Capture the cell that displays the provided text and extract its [x, y] central coordinate. 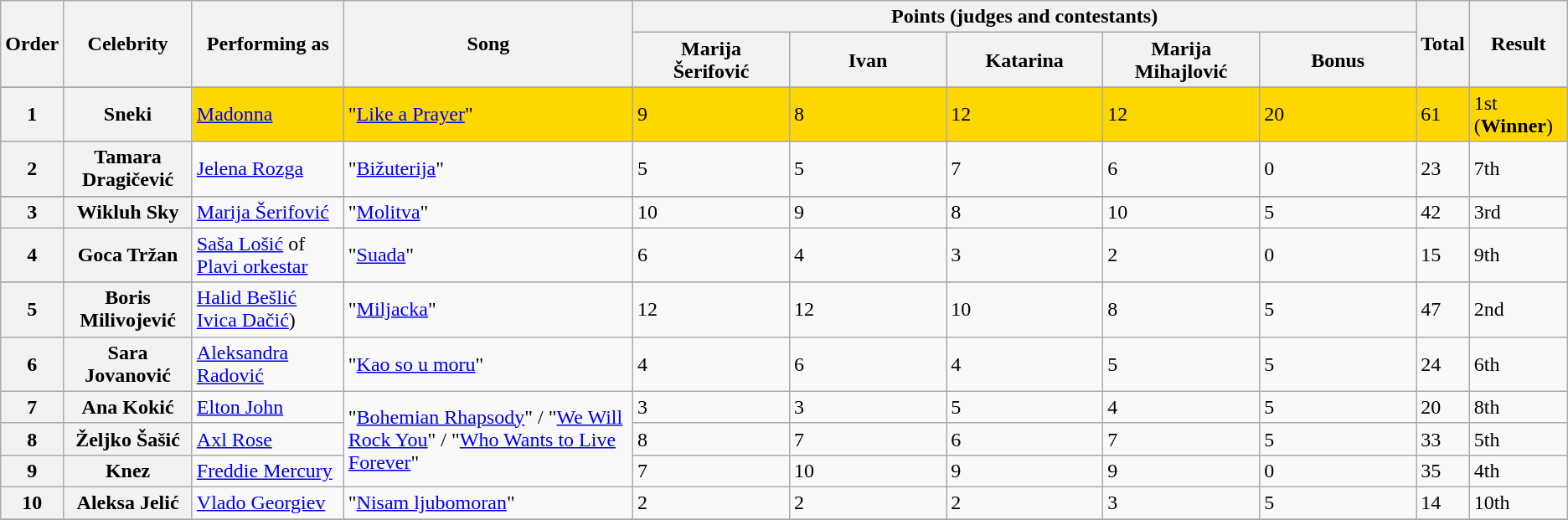
Katarina [1025, 60]
61 [1443, 114]
4th [1518, 471]
7th [1518, 169]
Wikluh Sky [128, 212]
24 [1443, 363]
Celebrity [128, 44]
Knez [128, 471]
"Suada" [487, 255]
Elton John [268, 407]
"Kao so u moru" [487, 363]
Marija Mihajlović [1181, 60]
Boris Milivojević [128, 310]
8th [1518, 407]
Ana Kokić [128, 407]
3rd [1518, 212]
23 [1443, 169]
10th [1518, 502]
Axl Rose [268, 439]
1 [32, 114]
Željko Šašić [128, 439]
9th [1518, 255]
"Miljacka" [487, 310]
"Molitva" [487, 212]
"Like a Prayer" [487, 114]
Saša Lošić of Plavi orkestar [268, 255]
47 [1443, 310]
Sneki [128, 114]
Total [1443, 44]
35 [1443, 471]
6th [1518, 363]
42 [1443, 212]
Song [487, 44]
Aleksandra Radović [268, 363]
Order [32, 44]
Points (judges and contestants) [1025, 17]
Freddie Mercury [268, 471]
Performing as [268, 44]
Jelena Rozga [268, 169]
Goca Tržan [128, 255]
2nd [1518, 310]
Result [1518, 44]
Ivan [868, 60]
Sara Jovanović [128, 363]
Tamara Dragičević [128, 169]
"Bižuterija" [487, 169]
Aleksa Jelić [128, 502]
1st (Winner) [1518, 114]
"Bohemian Rhapsody" / "We Will Rock You" / "Who Wants to Live Forever" [487, 439]
Bonus [1338, 60]
14 [1443, 502]
33 [1443, 439]
15 [1443, 255]
Vlado Georgiev [268, 502]
Halid BešlićIvica Dačić) [268, 310]
5th [1518, 439]
"Nisam ljubomoran" [487, 502]
Madonna [268, 114]
